Capture the cell that displays the provided text and extract its (X, Y) central coordinate. 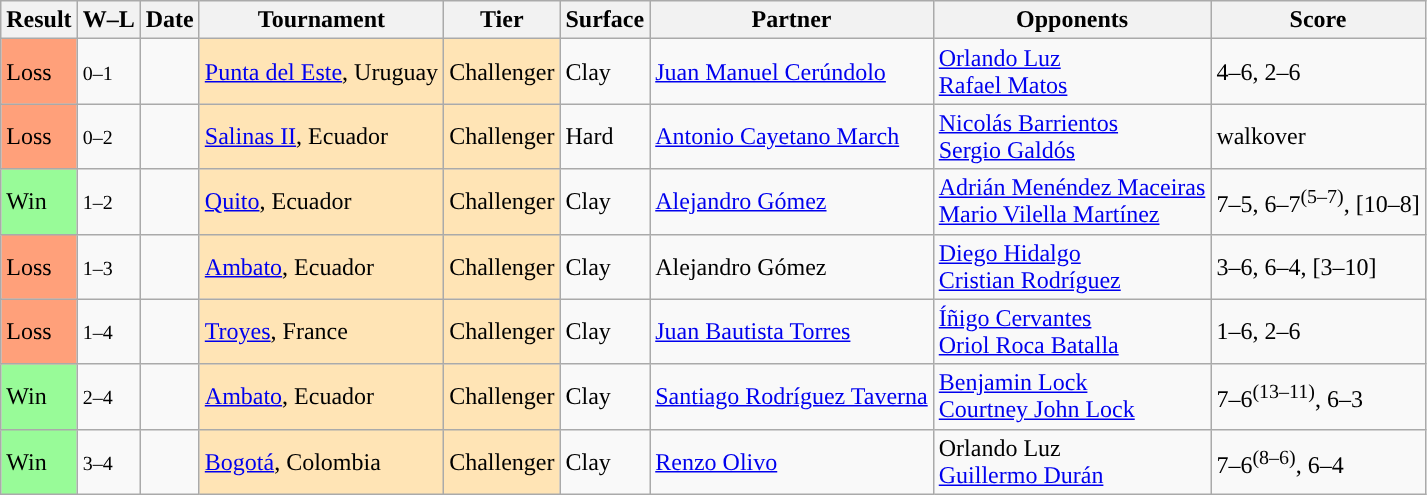
Result (39, 20)
Santiago Rodríguez Taverna (792, 396)
Quito, Ecuador (321, 202)
0–1 (108, 72)
Surface (605, 20)
Orlando Luz Guillermo Durán (1072, 462)
Adrián Menéndez Maceiras Mario Vilella Martínez (1072, 202)
Bogotá, Colombia (321, 462)
0–2 (108, 136)
Punta del Este, Uruguay (321, 72)
3–4 (108, 462)
3–6, 6–4, [3–10] (1318, 266)
2–4 (108, 396)
Diego Hidalgo Cristian Rodríguez (1072, 266)
Juan Bautista Torres (792, 332)
walkover (1318, 136)
1–4 (108, 332)
W–L (108, 20)
1–2 (108, 202)
Orlando Luz Rafael Matos (1072, 72)
Nicolás Barrientos Sergio Galdós (1072, 136)
Salinas II, Ecuador (321, 136)
Tournament (321, 20)
Date (170, 20)
Íñigo Cervantes Oriol Roca Batalla (1072, 332)
Partner (792, 20)
7–6(8–6), 6–4 (1318, 462)
1–3 (108, 266)
7–6(13–11), 6–3 (1318, 396)
7–5, 6–7(5–7), [10–8] (1318, 202)
1–6, 2–6 (1318, 332)
Benjamin Lock Courtney John Lock (1072, 396)
Antonio Cayetano March (792, 136)
Tier (502, 20)
Score (1318, 20)
Juan Manuel Cerúndolo (792, 72)
4–6, 2–6 (1318, 72)
Renzo Olivo (792, 462)
Hard (605, 136)
Troyes, France (321, 332)
Opponents (1072, 20)
